Locate the cell with the specified text and output its (X, Y) center coordinate. 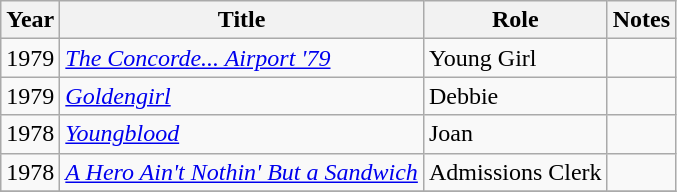
Debbie (515, 96)
Title (242, 20)
Notes (641, 20)
A Hero Ain't Nothin' But a Sandwich (242, 172)
Young Girl (515, 58)
Admissions Clerk (515, 172)
Year (30, 20)
The Concorde... Airport '79 (242, 58)
Role (515, 20)
Youngblood (242, 134)
Goldengirl (242, 96)
Joan (515, 134)
